Detect which cell encompasses the target text, then output its [X, Y] center coordinate. 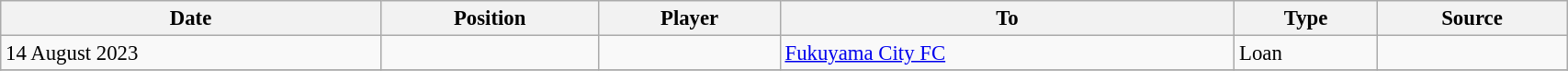
14 August 2023 [191, 53]
Date [191, 18]
Player [689, 18]
Type [1306, 18]
Source [1472, 18]
To [1007, 18]
Position [490, 18]
Fukuyama City FC [1007, 53]
Loan [1306, 53]
